Scan for the cell matching the given text and deliver its (X, Y) coordinate at center. 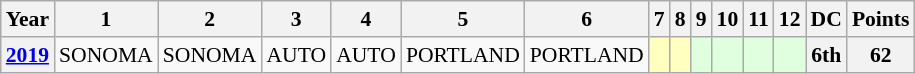
2019 (28, 55)
6th (826, 55)
Points (881, 19)
1 (106, 19)
12 (790, 19)
2 (210, 19)
DC (826, 19)
5 (463, 19)
10 (728, 19)
3 (296, 19)
Year (28, 19)
8 (680, 19)
62 (881, 55)
9 (702, 19)
4 (366, 19)
7 (660, 19)
6 (587, 19)
11 (758, 19)
